Identify which cell holds the provided text, then report its [x, y] central coordinate. 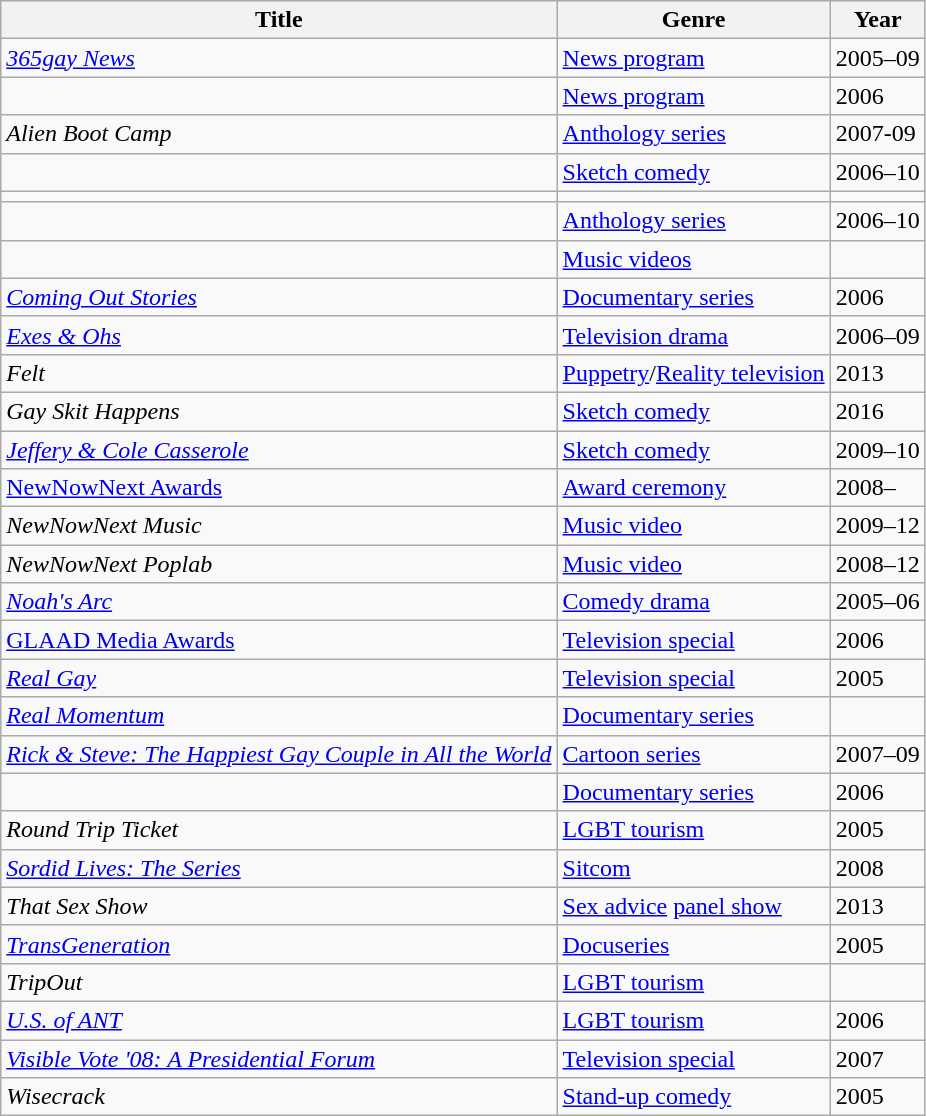
365gay News [279, 58]
TransGeneration [279, 944]
Genre [694, 20]
Music videos [694, 259]
Real Gay [279, 678]
That Sex Show [279, 906]
NewNowNext Poplab [279, 564]
Docuseries [694, 944]
Gay Skit Happens [279, 411]
U.S. of ANT [279, 1020]
Comedy drama [694, 602]
NewNowNext Awards [279, 488]
Puppetry/Reality television [694, 373]
2007–09 [878, 754]
Wisecrack [279, 1097]
2008–12 [878, 564]
Year [878, 20]
2007-09 [878, 134]
Exes & Ohs [279, 335]
Sitcom [694, 868]
Television drama [694, 335]
Alien Boot Camp [279, 134]
Noah's Arc [279, 602]
Award ceremony [694, 488]
2005–09 [878, 58]
Felt [279, 373]
Sordid Lives: The Series [279, 868]
Sex advice panel show [694, 906]
Rick & Steve: The Happiest Gay Couple in All the World [279, 754]
Round Trip Ticket [279, 830]
2009–10 [878, 449]
Visible Vote '08: A Presidential Forum [279, 1059]
2006–09 [878, 335]
2009–12 [878, 526]
Cartoon series [694, 754]
Stand-up comedy [694, 1097]
Real Momentum [279, 716]
2005–06 [878, 602]
NewNowNext Music [279, 526]
GLAAD Media Awards [279, 640]
Jeffery & Cole Casserole [279, 449]
2016 [878, 411]
TripOut [279, 982]
Coming Out Stories [279, 297]
Title [279, 20]
2008 [878, 868]
2007 [878, 1059]
2008– [878, 488]
